Pinpoint the cell where the given text exists, returning its [X, Y] midpoint coordinate. 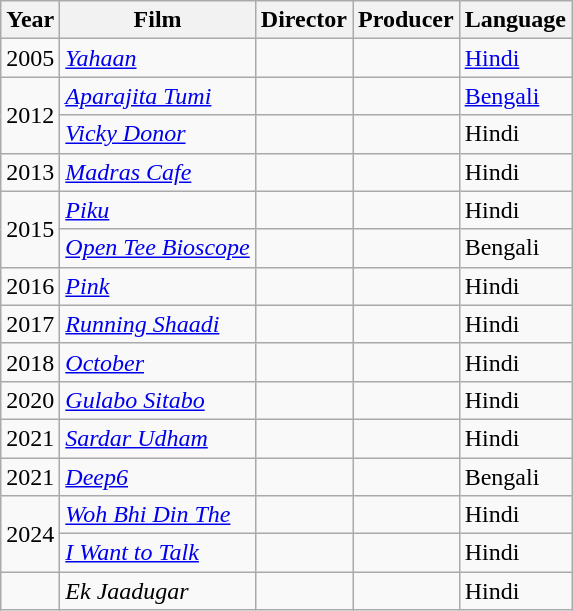
Piku [158, 210]
Year [30, 20]
Aparajita Tumi [158, 96]
2017 [30, 324]
Film [158, 20]
2015 [30, 229]
2024 [30, 534]
Gulabo Sitabo [158, 400]
Running Shaadi [158, 324]
Vicky Donor [158, 134]
2012 [30, 115]
Woh Bhi Din The [158, 515]
2013 [30, 172]
Producer [406, 20]
October [158, 362]
2020 [30, 400]
Deep6 [158, 477]
Director [304, 20]
Pink [158, 286]
Ek Jaadugar [158, 591]
2005 [30, 58]
Madras Cafe [158, 172]
2018 [30, 362]
2016 [30, 286]
Sardar Udham [158, 438]
I Want to Talk [158, 553]
Yahaan [158, 58]
Open Tee Bioscope [158, 248]
Language [515, 20]
